Search for the cell housing the specified text and yield its [X, Y] center coordinate. 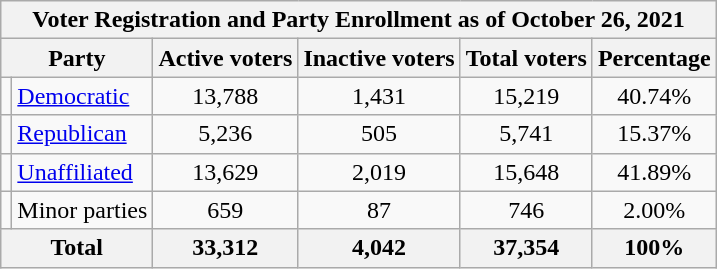
Minor parties [82, 210]
746 [526, 210]
5,741 [526, 134]
37,354 [526, 248]
Party [77, 58]
Active voters [226, 58]
Inactive voters [379, 58]
1,431 [379, 96]
Total [77, 248]
2.00% [654, 210]
13,788 [226, 96]
4,042 [379, 248]
100% [654, 248]
Democratic [82, 96]
33,312 [226, 248]
Voter Registration and Party Enrollment as of October 26, 2021 [359, 20]
Total voters [526, 58]
87 [379, 210]
Republican [82, 134]
15.37% [654, 134]
505 [379, 134]
659 [226, 210]
41.89% [654, 172]
15,219 [526, 96]
40.74% [654, 96]
5,236 [226, 134]
Unaffiliated [82, 172]
2,019 [379, 172]
15,648 [526, 172]
Percentage [654, 58]
13,629 [226, 172]
